Capture the cell that displays the provided text and extract its (X, Y) central coordinate. 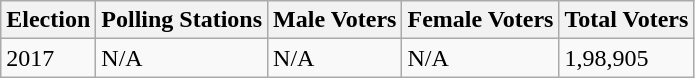
2017 (48, 58)
Female Voters (480, 20)
Polling Stations (182, 20)
Election (48, 20)
1,98,905 (626, 58)
Total Voters (626, 20)
Male Voters (335, 20)
